Scan for the cell matching the given text and deliver its (X, Y) coordinate at center. 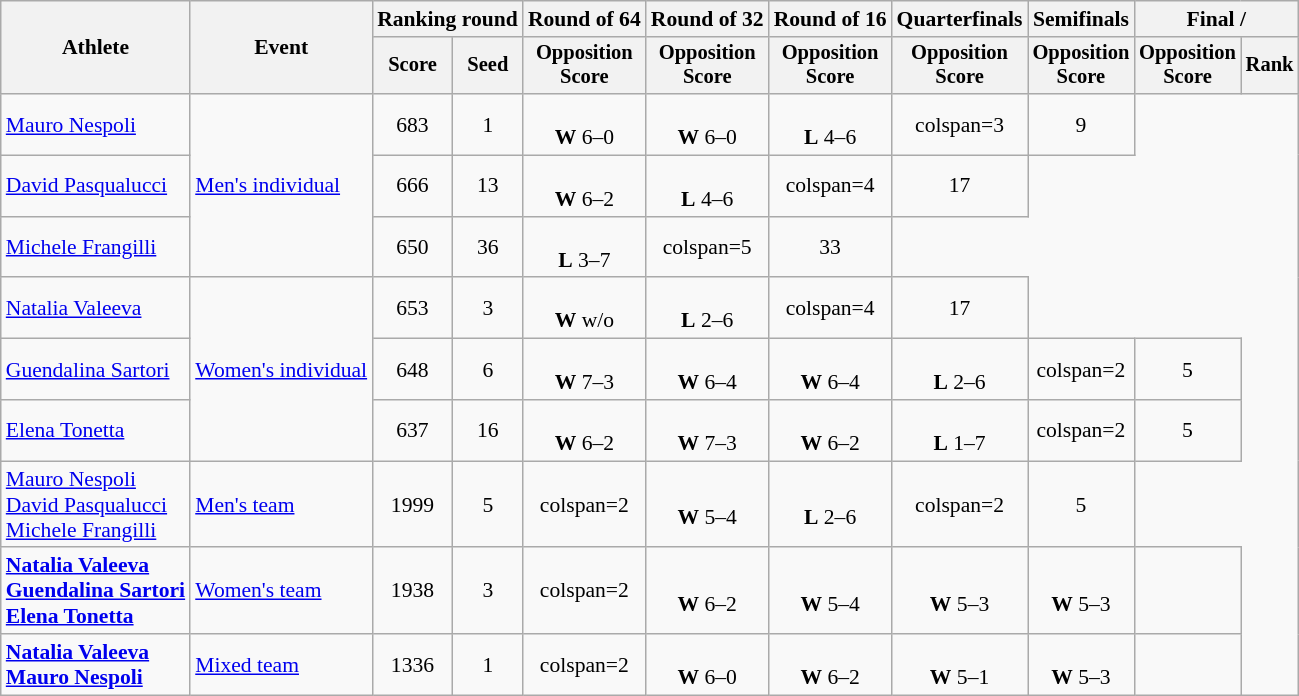
Mauro NespoliDavid PasqualucciMichele Frangilli (96, 504)
Quarterfinals (960, 19)
W w/o (584, 308)
Round of 64 (584, 19)
653 (412, 308)
Round of 16 (830, 19)
Semifinals (1082, 19)
Seed (488, 66)
Natalia ValeevaGuendalina SartoriElena Tonetta (96, 592)
Athlete (96, 48)
Natalia Valeeva (96, 308)
L 1–7 (960, 430)
Michele Frangilli (96, 248)
W 5–1 (960, 664)
Men's individual (281, 186)
1336 (412, 664)
Round of 32 (708, 19)
9 (1082, 124)
Elena Tonetta (96, 430)
683 (412, 124)
Mixed team (281, 664)
13 (488, 186)
colspan=5 (708, 248)
666 (412, 186)
Final / (1216, 19)
colspan=3 (960, 124)
Natalia ValeevaMauro Nespoli (96, 664)
650 (412, 248)
Mauro Nespoli (96, 124)
16 (488, 430)
Women's team (281, 592)
Rank (1270, 66)
637 (412, 430)
6 (488, 370)
Women's individual (281, 370)
36 (488, 248)
1999 (412, 504)
Guendalina Sartori (96, 370)
Event (281, 48)
David Pasqualucci (96, 186)
Men's team (281, 504)
648 (412, 370)
Ranking round (448, 19)
1938 (412, 592)
Score (412, 66)
33 (830, 248)
L 3–7 (584, 248)
